Identify which cell holds the provided text, then report its (X, Y) central coordinate. 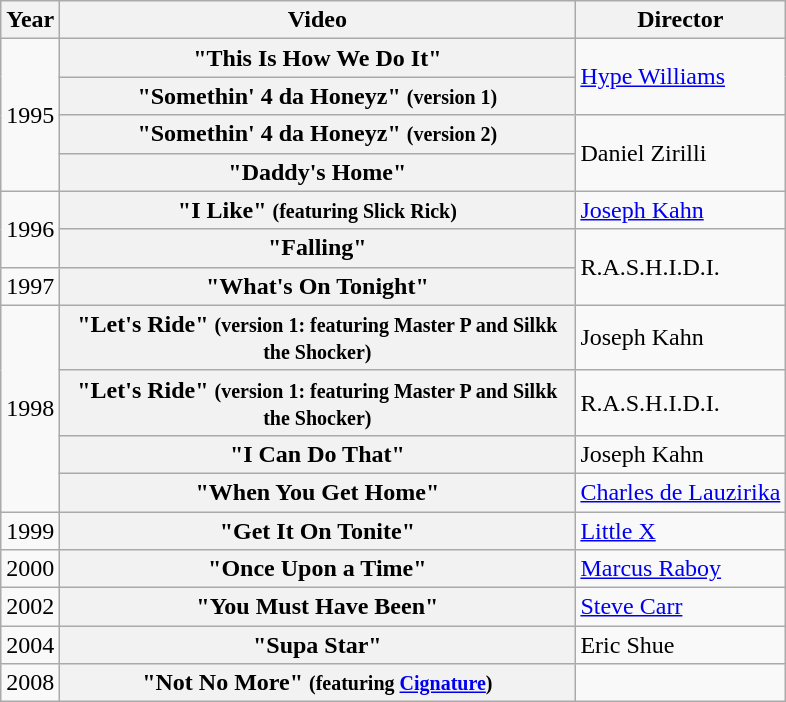
"Somethin' 4 da Honeyz" (version 2) (318, 134)
"When You Get Home" (318, 492)
"I Like" (featuring Slick Rick) (318, 210)
1997 (30, 286)
"Not No More" (featuring Cignature) (318, 683)
"You Must Have Been" (318, 607)
"This Is How We Do It" (318, 58)
Year (30, 20)
Hype Williams (680, 77)
2000 (30, 569)
2004 (30, 645)
1998 (30, 408)
"Somethin' 4 da Honeyz" (version 1) (318, 96)
2008 (30, 683)
Little X (680, 531)
"Supa Star" (318, 645)
Eric Shue (680, 645)
"Falling" (318, 248)
1995 (30, 115)
1996 (30, 229)
2002 (30, 607)
"Get It On Tonite" (318, 531)
Director (680, 20)
Marcus Raboy (680, 569)
Video (318, 20)
"What's On Tonight" (318, 286)
Daniel Zirilli (680, 153)
1999 (30, 531)
Charles de Lauzirika (680, 492)
Steve Carr (680, 607)
"I Can Do That" (318, 454)
"Once Upon a Time" (318, 569)
"Daddy's Home" (318, 172)
